Capture the cell that displays the provided text and extract its (X, Y) central coordinate. 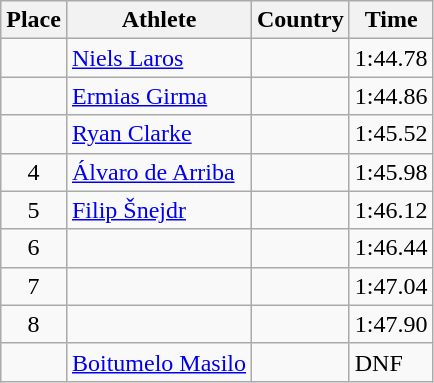
Filip Šnejdr (158, 210)
DNF (391, 362)
Niels Laros (158, 58)
1:47.90 (391, 324)
Athlete (158, 20)
Boitumelo Masilo (158, 362)
5 (34, 210)
Ryan Clarke (158, 134)
Time (391, 20)
Country (301, 20)
1:44.78 (391, 58)
1:45.98 (391, 172)
6 (34, 248)
1:45.52 (391, 134)
1:46.44 (391, 248)
Place (34, 20)
1:47.04 (391, 286)
8 (34, 324)
4 (34, 172)
1:44.86 (391, 96)
7 (34, 286)
1:46.12 (391, 210)
Ermias Girma (158, 96)
Álvaro de Arriba (158, 172)
